For the text-containing cell, return its midpoint in [x, y] coordinate format. 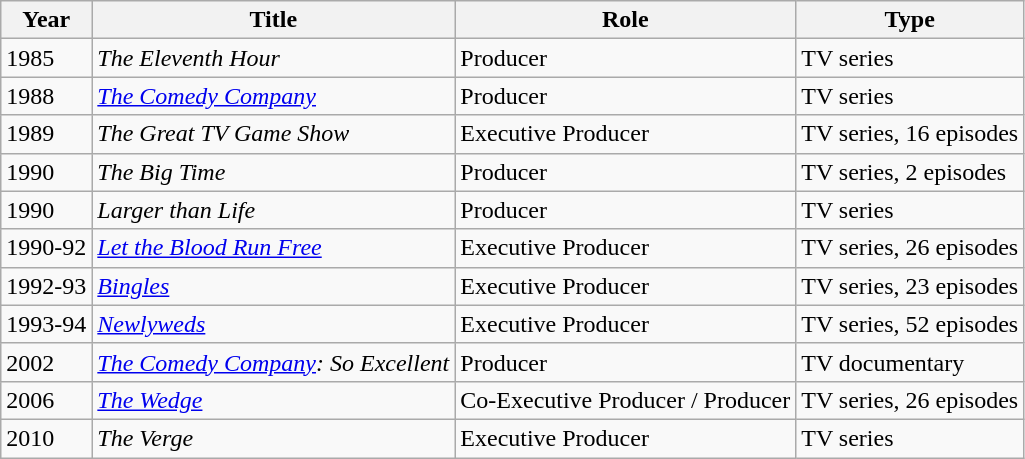
2010 [46, 438]
Larger than Life [274, 210]
1988 [46, 96]
The Comedy Company [274, 96]
The Big Time [274, 172]
1992-93 [46, 286]
TV series, 16 episodes [910, 134]
TV series, 2 episodes [910, 172]
The Wedge [274, 400]
Title [274, 20]
The Eleventh Hour [274, 58]
TV series, 52 episodes [910, 324]
1989 [46, 134]
2002 [46, 362]
1985 [46, 58]
TV series, 23 episodes [910, 286]
Year [46, 20]
1990-92 [46, 248]
Co-Executive Producer / Producer [626, 400]
The Great TV Game Show [274, 134]
The Comedy Company: So Excellent [274, 362]
TV documentary [910, 362]
Let the Blood Run Free [274, 248]
Bingles [274, 286]
Type [910, 20]
The Verge [274, 438]
2006 [46, 400]
Role [626, 20]
1993-94 [46, 324]
Newlyweds [274, 324]
